For the text-containing cell, return its midpoint in [x, y] coordinate format. 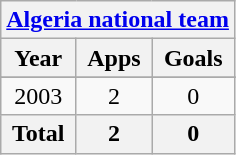
Year [38, 58]
Algeria national team [118, 20]
2003 [38, 96]
Total [38, 134]
Goals [193, 58]
Apps [114, 58]
